For the text-containing cell, return its midpoint in (x, y) coordinate format. 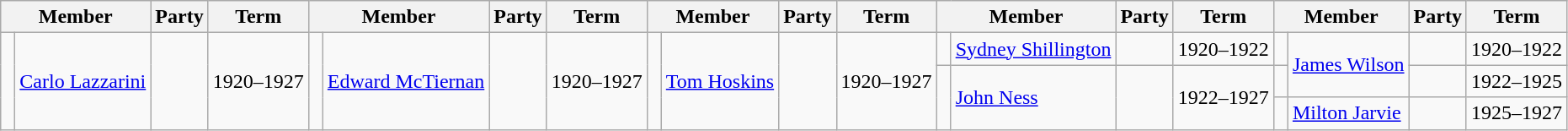
Edward McTiernan (406, 81)
1922–1925 (1516, 81)
Sydney Shillington (1033, 49)
Milton Jarvie (1348, 113)
James Wilson (1348, 65)
John Ness (1033, 97)
1925–1927 (1516, 113)
Carlo Lazzarini (83, 81)
1922–1927 (1223, 97)
Tom Hoskins (719, 81)
